Detect which cell encompasses the target text, then output its [x, y] center coordinate. 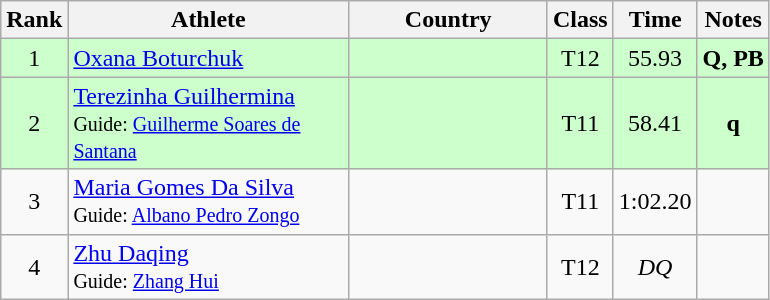
1 [34, 58]
q [733, 123]
Athlete [208, 20]
DQ [655, 266]
Notes [733, 20]
1:02.20 [655, 202]
Rank [34, 20]
Terezinha GuilherminaGuide: Guilherme Soares de Santana [208, 123]
Zhu DaqingGuide: Zhang Hui [208, 266]
Class [580, 20]
4 [34, 266]
Oxana Boturchuk [208, 58]
2 [34, 123]
3 [34, 202]
Time [655, 20]
Country [448, 20]
Q, PB [733, 58]
Maria Gomes Da SilvaGuide: Albano Pedro Zongo [208, 202]
55.93 [655, 58]
58.41 [655, 123]
